Scan for the cell matching the given text and deliver its [x, y] coordinate at center. 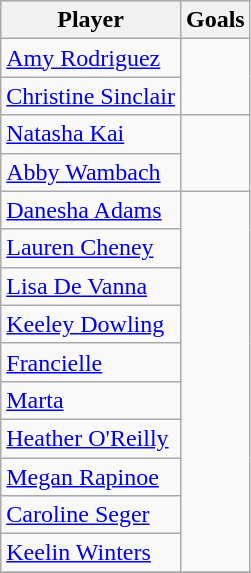
Abby Wambach [91, 172]
Lauren Cheney [91, 248]
Marta [91, 400]
Lisa De Vanna [91, 286]
Goals [215, 20]
Natasha Kai [91, 134]
Christine Sinclair [91, 96]
Francielle [91, 362]
Danesha Adams [91, 210]
Heather O'Reilly [91, 438]
Caroline Seger [91, 515]
Player [91, 20]
Amy Rodriguez [91, 58]
Megan Rapinoe [91, 477]
Keeley Dowling [91, 324]
Keelin Winters [91, 553]
